Scan for the cell matching the given text and deliver its [X, Y] coordinate at center. 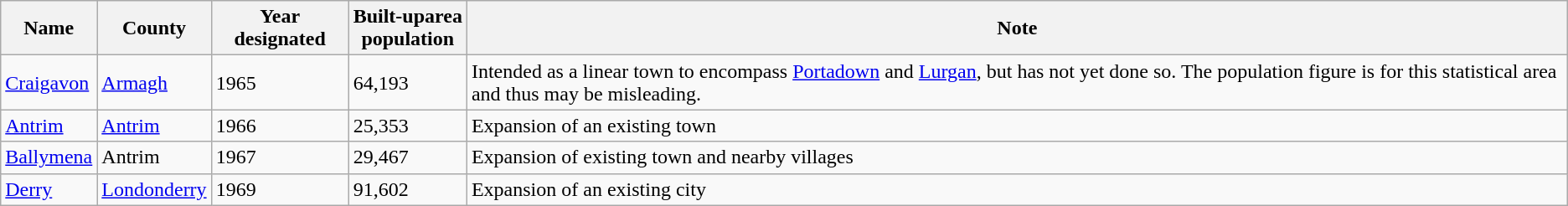
29,467 [407, 157]
Craigavon [49, 82]
1965 [280, 82]
1966 [280, 126]
Armagh [154, 82]
64,193 [407, 82]
1969 [280, 189]
Derry [49, 189]
Built‑uparea population [407, 28]
County [154, 28]
25,353 [407, 126]
Expansion of existing town and nearby villages [1017, 157]
91,602 [407, 189]
Year designated [280, 28]
Expansion of an existing town [1017, 126]
1967 [280, 157]
Ballymena [49, 157]
Note [1017, 28]
Name [49, 28]
Expansion of an existing city [1017, 189]
Londonderry [154, 189]
